Search for the cell housing the specified text and yield its (x, y) center coordinate. 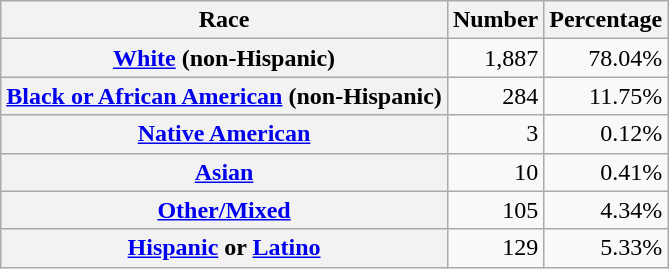
Percentage (606, 20)
5.33% (606, 248)
284 (495, 96)
4.34% (606, 210)
0.41% (606, 172)
White (non-Hispanic) (224, 58)
10 (495, 172)
Race (224, 20)
Native American (224, 134)
3 (495, 134)
1,887 (495, 58)
11.75% (606, 96)
Other/Mixed (224, 210)
Black or African American (non-Hispanic) (224, 96)
129 (495, 248)
0.12% (606, 134)
Asian (224, 172)
105 (495, 210)
78.04% (606, 58)
Number (495, 20)
Hispanic or Latino (224, 248)
